Return [X, Y] of the center of cell containing provided text 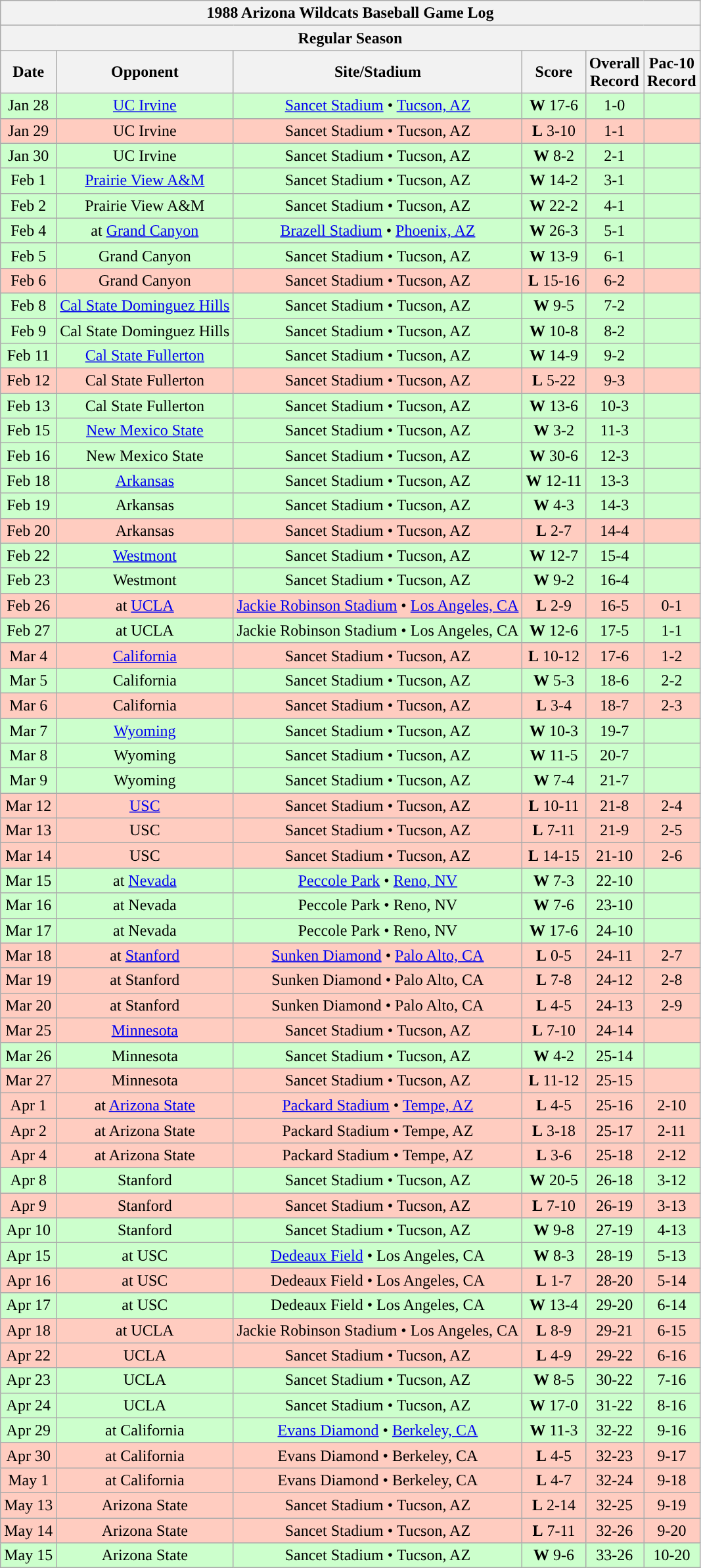
Apr 4 [29, 1156]
Feb 8 [29, 305]
Apr 1 [29, 1105]
L 8-9 [554, 1330]
11-3 [614, 431]
4-1 [614, 206]
OverallRecord [614, 72]
Mar 19 [29, 980]
Regular Season [350, 38]
24-10 [614, 930]
Mar 6 [29, 705]
L 3-6 [554, 1156]
Apr 9 [29, 1206]
1988 Arizona Wildcats Baseball Game Log [350, 13]
3-13 [672, 1206]
Site/Stadium [378, 72]
14-3 [614, 506]
W 30-6 [554, 456]
Brazell Stadium • Phoenix, AZ [378, 230]
W 8-2 [554, 156]
6-1 [614, 255]
22-10 [614, 881]
2-4 [672, 806]
Date [29, 72]
Feb 20 [29, 531]
8-16 [672, 1405]
18-6 [614, 680]
Jan 28 [29, 106]
2-3 [672, 705]
25-14 [614, 1055]
10-20 [672, 1556]
3-12 [672, 1181]
L 5-22 [554, 381]
W 10-8 [554, 330]
L 2-14 [554, 1505]
W 7-6 [554, 905]
Score [554, 72]
W 13-6 [554, 406]
Apr 18 [29, 1330]
24-12 [614, 980]
Feb 12 [29, 381]
W 9-6 [554, 1556]
14-4 [614, 531]
Mar 18 [29, 955]
15-4 [614, 555]
Feb 23 [29, 580]
Mar 15 [29, 881]
6-16 [672, 1355]
Apr 17 [29, 1305]
W 4-2 [554, 1055]
2-10 [672, 1105]
L 3-18 [554, 1130]
W 9-8 [554, 1230]
32-22 [614, 1430]
L 15-16 [554, 280]
0-1 [672, 605]
30-22 [614, 1380]
Opponent [145, 72]
W 26-3 [554, 230]
20-7 [614, 756]
Apr 23 [29, 1380]
May 13 [29, 1505]
9-3 [614, 381]
Mar 17 [29, 930]
21-8 [614, 806]
9-2 [614, 356]
Feb 27 [29, 630]
L 4-7 [554, 1480]
at Grand Canyon [145, 230]
2-5 [672, 831]
2-6 [672, 856]
6-15 [672, 1330]
21-9 [614, 831]
W 14-9 [554, 356]
Feb 5 [29, 255]
Mar 16 [29, 905]
18-7 [614, 705]
25-15 [614, 1080]
Mar 25 [29, 1030]
Feb 19 [29, 506]
W 11-3 [554, 1430]
7-2 [614, 305]
1-0 [614, 106]
9-17 [672, 1455]
W 9-2 [554, 580]
2-9 [672, 1005]
L 1-7 [554, 1280]
Mar 7 [29, 731]
Feb 16 [29, 456]
9-16 [672, 1430]
Mar 13 [29, 831]
W 11-5 [554, 756]
3-1 [614, 181]
W 12-7 [554, 555]
L 4-9 [554, 1355]
Feb 6 [29, 280]
32-24 [614, 1480]
L 10-11 [554, 806]
32-25 [614, 1505]
13-3 [614, 481]
33-26 [614, 1556]
Mar 12 [29, 806]
2-11 [672, 1130]
Feb 13 [29, 406]
W 7-3 [554, 881]
26-19 [614, 1206]
Apr 8 [29, 1181]
W 7-4 [554, 781]
Mar 5 [29, 680]
Feb 2 [29, 206]
Apr 30 [29, 1455]
L 2-9 [554, 605]
17-6 [614, 655]
Apr 10 [29, 1230]
Feb 18 [29, 481]
23-10 [614, 905]
L 3-4 [554, 705]
25-18 [614, 1156]
May 1 [29, 1480]
24-13 [614, 1005]
Pac-10Record [672, 72]
32-26 [614, 1531]
32-23 [614, 1455]
5-14 [672, 1280]
29-21 [614, 1330]
Apr 22 [29, 1355]
2-2 [672, 680]
Mar 14 [29, 856]
25-17 [614, 1130]
Mar 20 [29, 1005]
W 3-2 [554, 431]
Feb 11 [29, 356]
25-16 [614, 1105]
16-5 [614, 605]
W 22-2 [554, 206]
L 0-5 [554, 955]
16-4 [614, 580]
Apr 24 [29, 1405]
26-18 [614, 1181]
Mar 8 [29, 756]
Feb 26 [29, 605]
Feb 4 [29, 230]
W 17-0 [554, 1405]
Feb 15 [29, 431]
L 10-12 [554, 655]
W 8-5 [554, 1380]
7-16 [672, 1380]
2-12 [672, 1156]
2-1 [614, 156]
6-14 [672, 1305]
28-19 [614, 1255]
9-19 [672, 1505]
Mar 26 [29, 1055]
9-18 [672, 1480]
Mar 4 [29, 655]
24-14 [614, 1030]
21-10 [614, 856]
12-3 [614, 456]
W 20-5 [554, 1181]
21-7 [614, 781]
5-13 [672, 1255]
Feb 9 [29, 330]
31-22 [614, 1405]
19-7 [614, 731]
L 14-15 [554, 856]
Feb 1 [29, 181]
Feb 22 [29, 555]
Apr 16 [29, 1280]
W 5-3 [554, 680]
W 4-3 [554, 506]
May 15 [29, 1556]
29-20 [614, 1305]
W 12-11 [554, 481]
27-19 [614, 1230]
W 13-4 [554, 1305]
8-2 [614, 330]
1-2 [672, 655]
Apr 2 [29, 1130]
Jan 30 [29, 156]
Mar 27 [29, 1080]
4-13 [672, 1230]
2-7 [672, 955]
9-20 [672, 1531]
Apr 15 [29, 1255]
10-3 [614, 406]
L 2-7 [554, 531]
W 12-6 [554, 630]
L 3-10 [554, 131]
5-1 [614, 230]
W 10-3 [554, 731]
6-2 [614, 280]
L 11-12 [554, 1080]
Apr 29 [29, 1430]
24-11 [614, 955]
W 8-3 [554, 1255]
May 14 [29, 1531]
W 9-5 [554, 305]
W 13-9 [554, 255]
2-8 [672, 980]
W 14-2 [554, 181]
Mar 9 [29, 781]
L 7-8 [554, 980]
28-20 [614, 1280]
Jan 29 [29, 131]
29-22 [614, 1355]
17-5 [614, 630]
